Search for the cell housing the specified text and yield its (x, y) center coordinate. 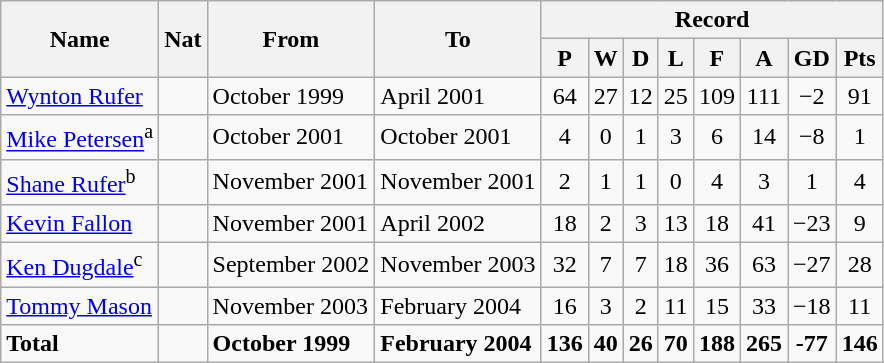
Pts (860, 58)
−2 (812, 96)
P (564, 58)
Tommy Mason (80, 306)
12 (640, 96)
−27 (812, 264)
Name (80, 39)
33 (764, 306)
188 (716, 344)
136 (564, 344)
9 (860, 223)
-77 (812, 344)
6 (716, 138)
63 (764, 264)
265 (764, 344)
Nat (183, 39)
64 (564, 96)
Kevin Fallon (80, 223)
26 (640, 344)
40 (606, 344)
September 2002 (291, 264)
36 (716, 264)
Ken Dugdalec (80, 264)
F (716, 58)
111 (764, 96)
Shane Ruferb (80, 182)
A (764, 58)
−18 (812, 306)
28 (860, 264)
April 2001 (458, 96)
Total (80, 344)
41 (764, 223)
−8 (812, 138)
Wynton Rufer (80, 96)
GD (812, 58)
32 (564, 264)
From (291, 39)
25 (676, 96)
15 (716, 306)
−23 (812, 223)
Record (712, 20)
27 (606, 96)
109 (716, 96)
91 (860, 96)
To (458, 39)
14 (764, 138)
L (676, 58)
70 (676, 344)
April 2002 (458, 223)
13 (676, 223)
146 (860, 344)
16 (564, 306)
Mike Petersena (80, 138)
W (606, 58)
D (640, 58)
